Return [x, y] of the center of cell containing provided text 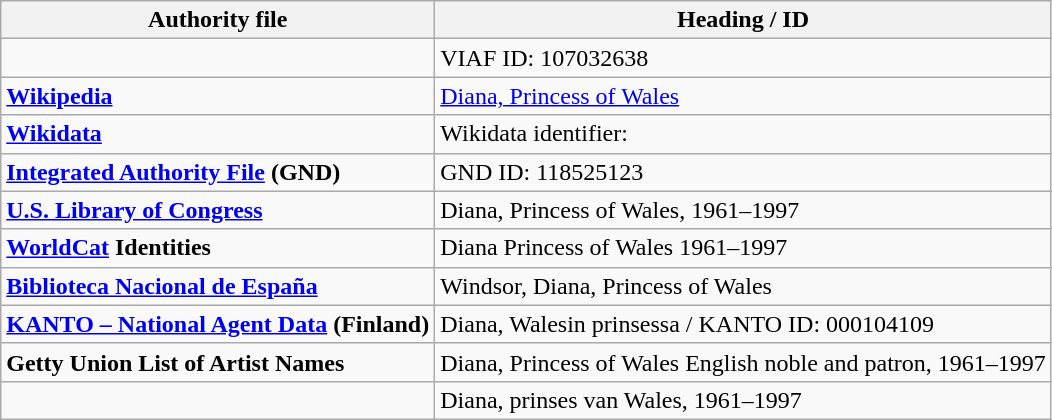
GND ID: 118525123 [744, 172]
Diana, Princess of Wales [744, 96]
Windsor, Diana, Princess of Wales [744, 286]
Wikidata identifier: [744, 134]
VIAF ID: 107032638 [744, 58]
KANTO – National Agent Data (Finland) [218, 324]
Diana Princess of Wales 1961–1997 [744, 248]
Diana, Walesin prinsessa / KANTO ID: 000104109 [744, 324]
Wikipedia [218, 96]
WorldCat Identities [218, 248]
Diana, prinses van Wales, 1961–1997 [744, 400]
Diana, Princess of Wales, 1961–1997 [744, 210]
Integrated Authority File (GND) [218, 172]
Biblioteca Nacional de España [218, 286]
Wikidata [218, 134]
Heading / ID [744, 20]
Diana, Princess of Wales English noble and patron, 1961–1997 [744, 362]
Authority file [218, 20]
Getty Union List of Artist Names [218, 362]
U.S. Library of Congress [218, 210]
